From the cell containing the given text, extract its center point as [X, Y] coordinate. 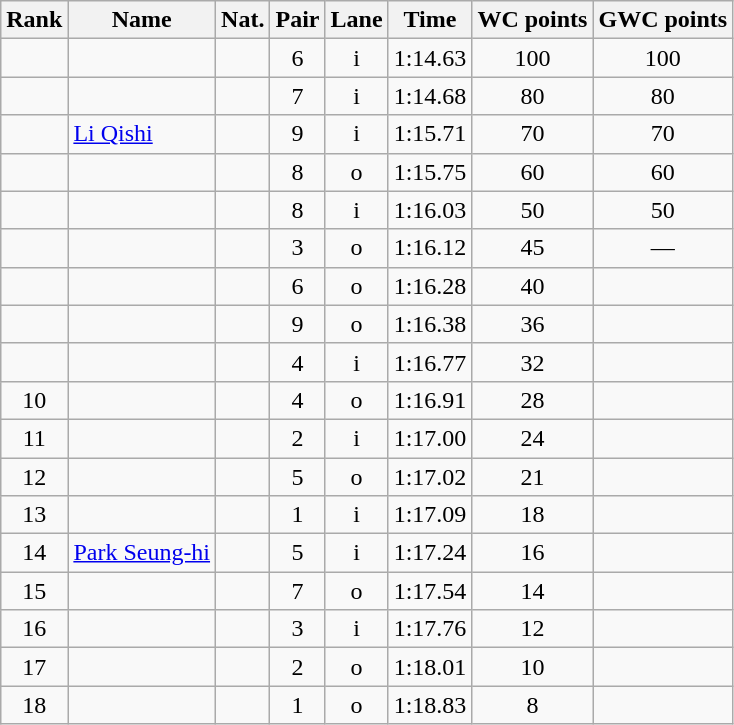
1:15.71 [430, 134]
32 [532, 362]
36 [532, 324]
Rank [34, 20]
GWC points [663, 20]
1:17.00 [430, 438]
45 [532, 248]
1:16.03 [430, 210]
WC points [532, 20]
1:16.38 [430, 324]
1:16.12 [430, 248]
1:14.68 [430, 96]
1:16.77 [430, 362]
28 [532, 400]
— [663, 248]
Time [430, 20]
Pair [298, 20]
1:17.24 [430, 553]
17 [34, 667]
24 [532, 438]
1:17.09 [430, 515]
Park Seung-hi [142, 553]
15 [34, 591]
21 [532, 477]
1:17.02 [430, 477]
1:15.75 [430, 172]
Li Qishi [142, 134]
1:18.01 [430, 667]
1:16.91 [430, 400]
1:17.54 [430, 591]
Lane [356, 20]
1:17.76 [430, 629]
13 [34, 515]
40 [532, 286]
Name [142, 20]
1:16.28 [430, 286]
Nat. [243, 20]
11 [34, 438]
1:18.83 [430, 705]
1:14.63 [430, 58]
